Return the [X, Y] coordinate for the center point of the cell that contains the specified text.  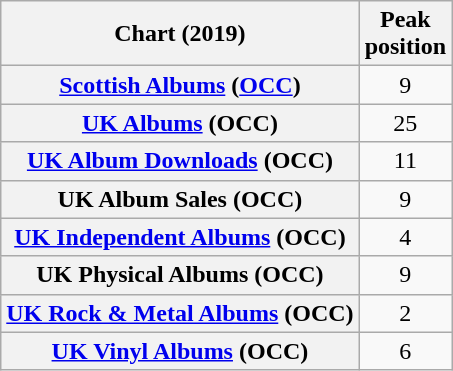
Scottish Albums (OCC) [180, 85]
UK Physical Albums (OCC) [180, 275]
2 [405, 313]
25 [405, 123]
UK Album Downloads (OCC) [180, 161]
11 [405, 161]
UK Album Sales (OCC) [180, 199]
UK Rock & Metal Albums (OCC) [180, 313]
UK Independent Albums (OCC) [180, 237]
4 [405, 237]
UK Albums (OCC) [180, 123]
6 [405, 351]
UK Vinyl Albums (OCC) [180, 351]
Chart (2019) [180, 34]
Peakposition [405, 34]
